Locate the cell with the specified text and output its (X, Y) center coordinate. 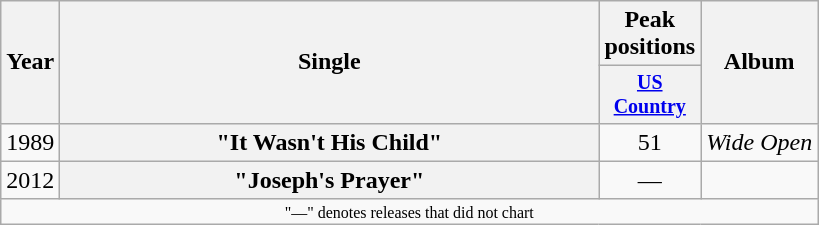
— (650, 180)
51 (650, 142)
Wide Open (760, 142)
"It Wasn't His Child" (330, 142)
"Joseph's Prayer" (330, 180)
"—" denotes releases that did not chart (410, 211)
1989 (30, 142)
Peak positions (650, 34)
US Country (650, 94)
Single (330, 62)
Album (760, 62)
2012 (30, 180)
Year (30, 62)
